Extract the (x, y) coordinate from the center of the cell holding the provided text.  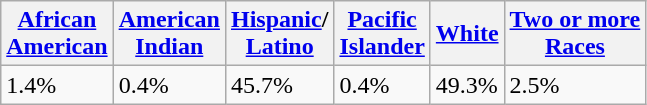
1.4% (57, 85)
AmericanIndian (169, 34)
2.5% (575, 85)
White (467, 34)
PacificIslander (382, 34)
AfricanAmerican (57, 34)
Two or moreRaces (575, 34)
49.3% (467, 85)
Hispanic/Latino (279, 34)
45.7% (279, 85)
